Capture the cell that displays the provided text and extract its (X, Y) central coordinate. 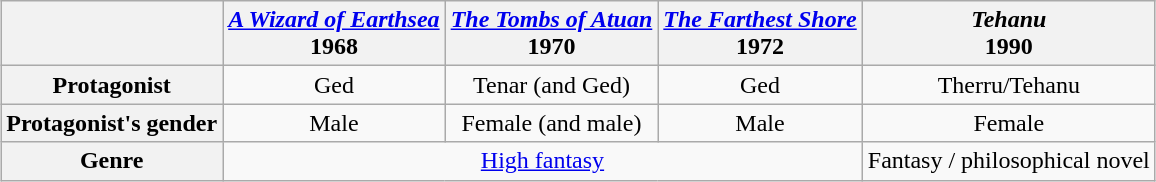
Tehanu1990 (1008, 34)
The Tombs of Atuan1970 (552, 34)
Female (1008, 123)
Therru/Tehanu (1008, 85)
Fantasy / philosophical novel (1008, 161)
A Wizard of Earthsea1968 (334, 34)
Female (and male) (552, 123)
High fantasy (543, 161)
Genre (112, 161)
The Farthest Shore1972 (760, 34)
Protagonist (112, 85)
Protagonist's gender (112, 123)
Tenar (and Ged) (552, 85)
